Find where the given text appears and provide that cell's center as [X, Y] coordinate. 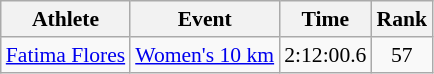
Women's 10 km [204, 55]
57 [402, 55]
Fatima Flores [66, 55]
Event [204, 19]
Time [325, 19]
Athlete [66, 19]
Rank [402, 19]
2:12:00.6 [325, 55]
